For the text-containing cell, return its midpoint in [X, Y] coordinate format. 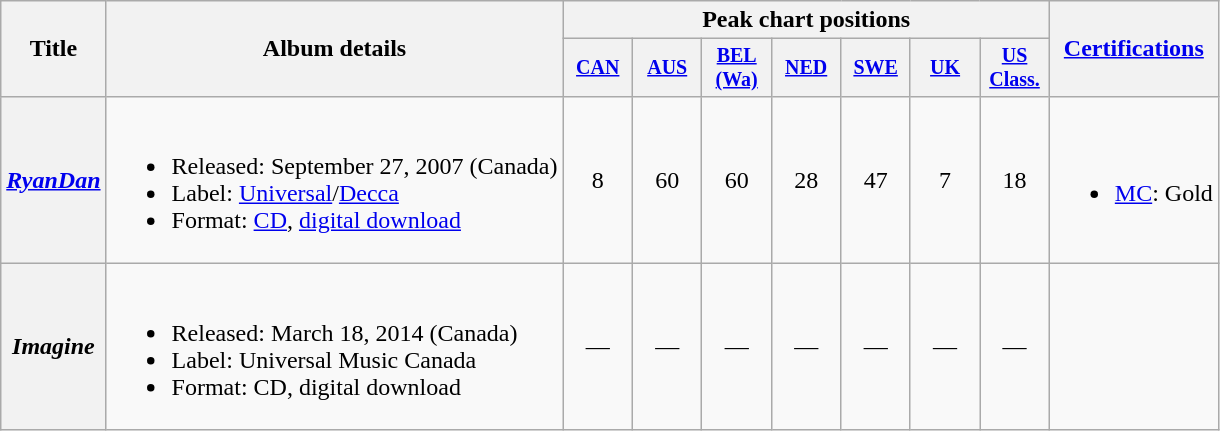
Released: September 27, 2007 (Canada)Label: Universal/DeccaFormat: CD, digital download [334, 180]
18 [1014, 180]
RyanDan [54, 180]
USClass. [1014, 68]
CAN [598, 68]
8 [598, 180]
NED [806, 68]
AUS [666, 68]
28 [806, 180]
Certifications [1134, 49]
UK [944, 68]
7 [944, 180]
Imagine [54, 346]
47 [876, 180]
Title [54, 49]
Released: March 18, 2014 (Canada)Label: Universal Music CanadaFormat: CD, digital download [334, 346]
BEL(Wa) [736, 68]
Album details [334, 49]
SWE [876, 68]
Peak chart positions [806, 20]
MC: Gold [1134, 180]
